Locate the cell with the specified text and output its [X, Y] center coordinate. 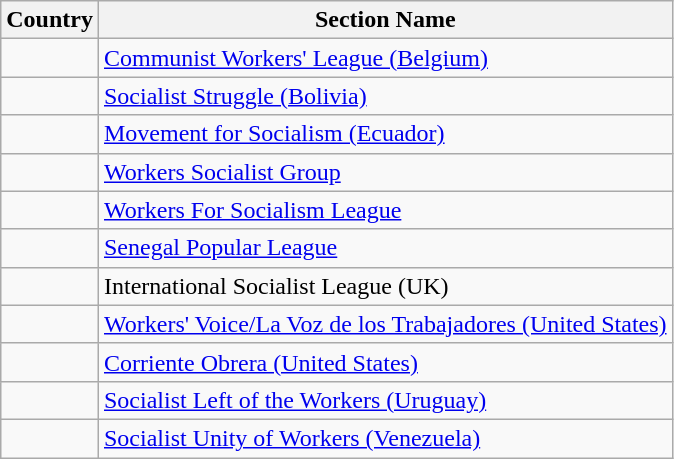
Socialist Struggle (Bolivia) [385, 96]
Workers Socialist Group [385, 172]
Socialist Unity of Workers (Venezuela) [385, 438]
Workers For Socialism League [385, 210]
Corriente Obrera (United States) [385, 362]
Movement for Socialism (Ecuador) [385, 134]
Workers' Voice/La Voz de los Trabajadores (United States) [385, 324]
Section Name [385, 20]
Socialist Left of the Workers (Uruguay) [385, 400]
Country [50, 20]
Communist Workers' League (Belgium) [385, 58]
Senegal Popular League [385, 248]
International Socialist League (UK) [385, 286]
